Detect which cell encompasses the target text, then output its [x, y] center coordinate. 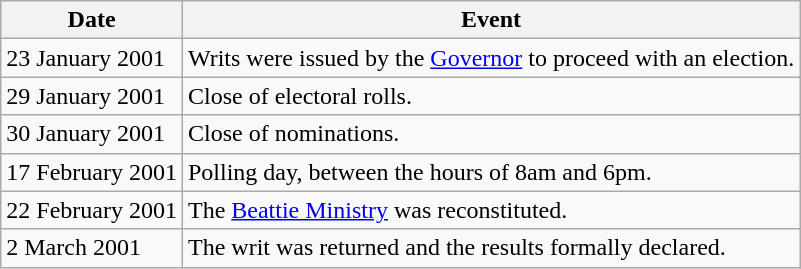
Date [92, 20]
Close of nominations. [490, 134]
The Beattie Ministry was reconstituted. [490, 210]
29 January 2001 [92, 96]
Event [490, 20]
30 January 2001 [92, 134]
23 January 2001 [92, 58]
2 March 2001 [92, 248]
22 February 2001 [92, 210]
Polling day, between the hours of 8am and 6pm. [490, 172]
Close of electoral rolls. [490, 96]
The writ was returned and the results formally declared. [490, 248]
17 February 2001 [92, 172]
Writs were issued by the Governor to proceed with an election. [490, 58]
